Provide the [x, y] coordinate of the cell's center where the given text is located.  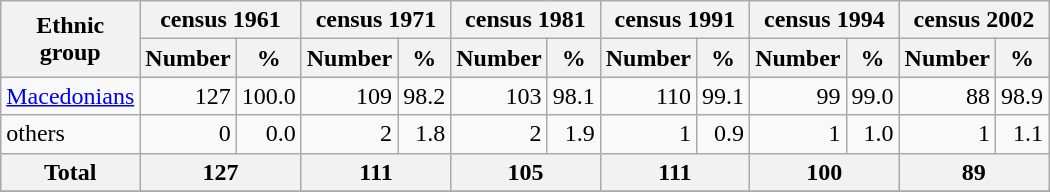
89 [974, 172]
census 1981 [526, 20]
Total [70, 172]
88 [947, 96]
census 1961 [220, 20]
99.1 [724, 96]
Macedonians [70, 96]
0.0 [268, 134]
census 1971 [376, 20]
98.1 [574, 96]
1.9 [574, 134]
Ethnicgroup [70, 39]
1.0 [872, 134]
0 [188, 134]
census 2002 [974, 20]
100 [824, 172]
99.0 [872, 96]
98.2 [424, 96]
others [70, 134]
1.8 [424, 134]
census 1994 [824, 20]
100.0 [268, 96]
110 [648, 96]
census 1991 [674, 20]
99 [798, 96]
98.9 [1022, 96]
109 [349, 96]
1.1 [1022, 134]
105 [526, 172]
0.9 [724, 134]
103 [499, 96]
